Search for the cell housing the specified text and yield its [x, y] center coordinate. 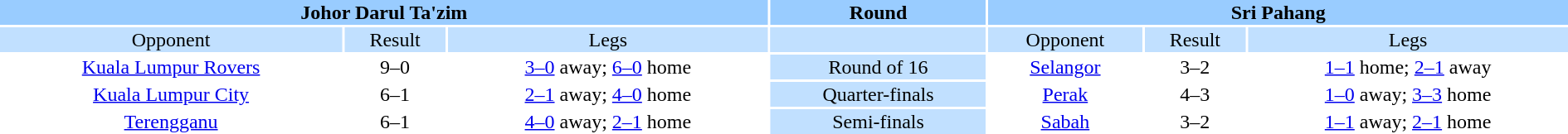
Round [879, 12]
1–1 away; 2–1 home [1408, 122]
Selangor [1065, 67]
9–0 [395, 67]
4–0 away; 2–1 home [608, 122]
Semi-finals [879, 122]
2–1 away; 4–0 home [608, 94]
Kuala Lumpur City [171, 94]
Round of 16 [879, 67]
Quarter-finals [879, 94]
Perak [1065, 94]
3–0 away; 6–0 home [608, 67]
Johor Darul Ta'zim [384, 12]
1–1 home; 2–1 away [1408, 67]
Sabah [1065, 122]
Sri Pahang [1278, 12]
Kuala Lumpur Rovers [171, 67]
Terengganu [171, 122]
1–0 away; 3–3 home [1408, 94]
4–3 [1195, 94]
